From the cell containing the given text, extract its center point as (X, Y) coordinate. 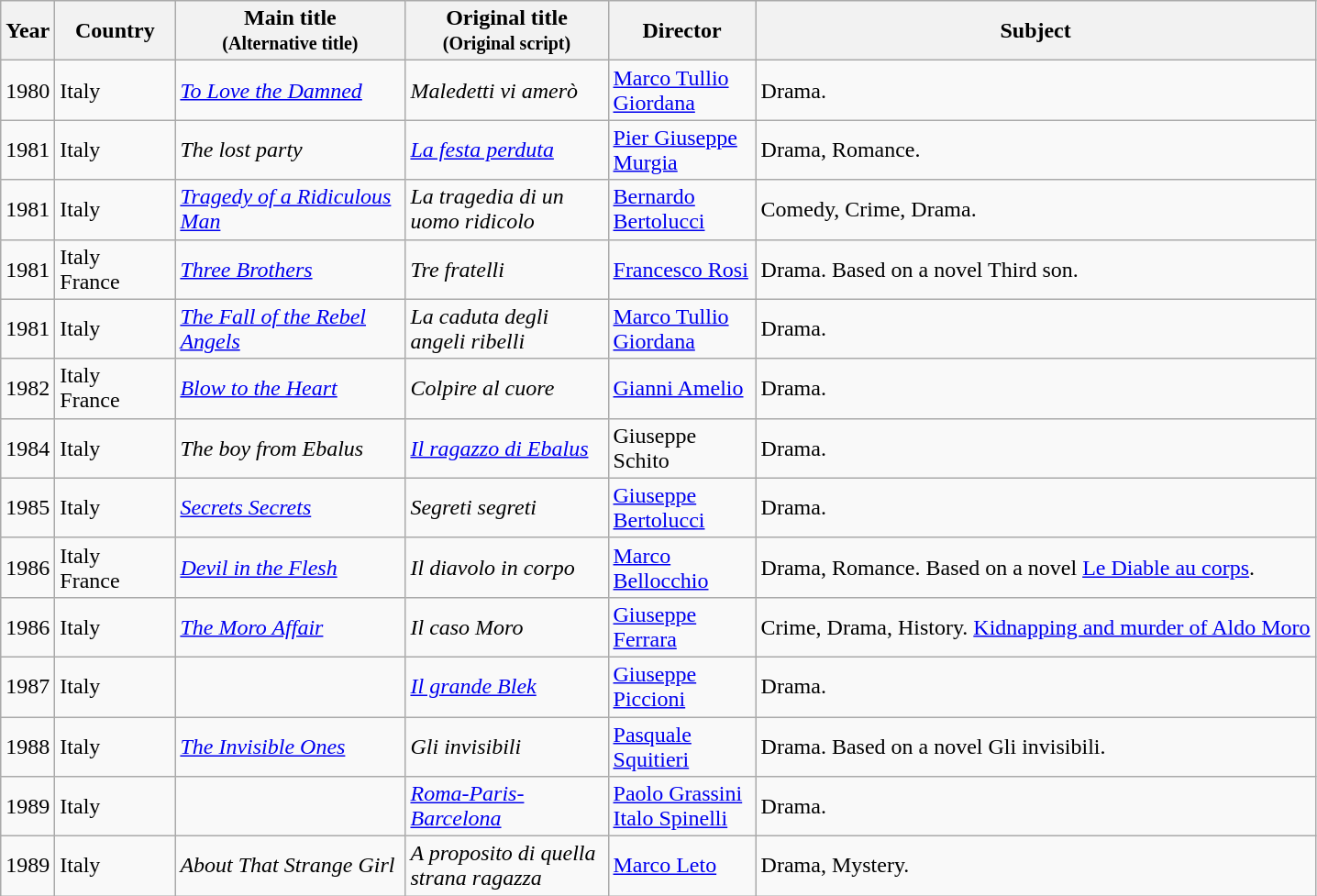
Gianni Amelio (682, 389)
The boy from Ebalus (290, 448)
Three Brothers (290, 270)
Gli invisibili (506, 747)
Year (28, 31)
La tragedia di un uomo ridicolo (506, 209)
La festa perduta (506, 150)
Bernardo Bertolucci (682, 209)
Paolo GrassiniItalo Spinelli (682, 807)
Francesco Rosi (682, 270)
Segreti segreti (506, 508)
Colpire al cuore (506, 389)
Drama, Mystery. (1035, 866)
Pier Giuseppe Murgia (682, 150)
Il grande Blek (506, 686)
Drama. Based on a novel Gli invisibili. (1035, 747)
Secrets Secrets (290, 508)
Drama, Romance. (1035, 150)
Roma-Paris-Barcelona (506, 807)
La caduta degli angeli ribelli (506, 328)
1984 (28, 448)
Marco Bellocchio (682, 567)
1988 (28, 747)
The Moro Affair (290, 627)
The Invisible Ones (290, 747)
Il caso Moro (506, 627)
1982 (28, 389)
Giuseppe Ferrara (682, 627)
Tre fratelli (506, 270)
Il ragazzo di Ebalus (506, 448)
1985 (28, 508)
A proposito di quella strana ragazza (506, 866)
Giuseppe Bertolucci (682, 508)
Crime, Drama, History. Kidnapping and murder of Aldo Moro (1035, 627)
Drama. Based on a novel Third son. (1035, 270)
Director (682, 31)
Comedy, Crime, Drama. (1035, 209)
1980 (28, 90)
The Fall of the Rebel Angels (290, 328)
Subject (1035, 31)
Original title(Original script) (506, 31)
To Love the Damned (290, 90)
Marco Leto (682, 866)
Country (116, 31)
Giuseppe Schito (682, 448)
1987 (28, 686)
Devil in the Flesh (290, 567)
Tragedy of a Ridiculous Man (290, 209)
Maledetti vi amerò (506, 90)
Il diavolo in corpo (506, 567)
Blow to the Heart (290, 389)
Drama, Romance. Based on a novel Le Diable au corps. (1035, 567)
Giuseppe Piccioni (682, 686)
Main title(Alternative title) (290, 31)
Pasquale Squitieri (682, 747)
The lost party (290, 150)
About That Strange Girl (290, 866)
